Extract the (x, y) coordinate from the center of the cell holding the provided text.  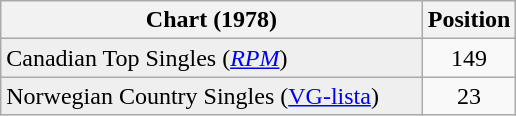
Chart (1978) (212, 20)
23 (469, 96)
Canadian Top Singles (RPM) (212, 58)
Position (469, 20)
149 (469, 58)
Norwegian Country Singles (VG-lista) (212, 96)
